Return the (X, Y) coordinate for the center point of the cell that contains the specified text.  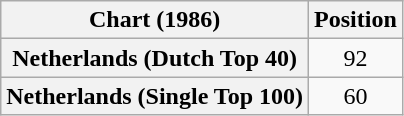
Position (356, 20)
Chart (1986) (155, 20)
Netherlands (Single Top 100) (155, 96)
60 (356, 96)
Netherlands (Dutch Top 40) (155, 58)
92 (356, 58)
